From the cell containing the given text, extract its center point as (X, Y) coordinate. 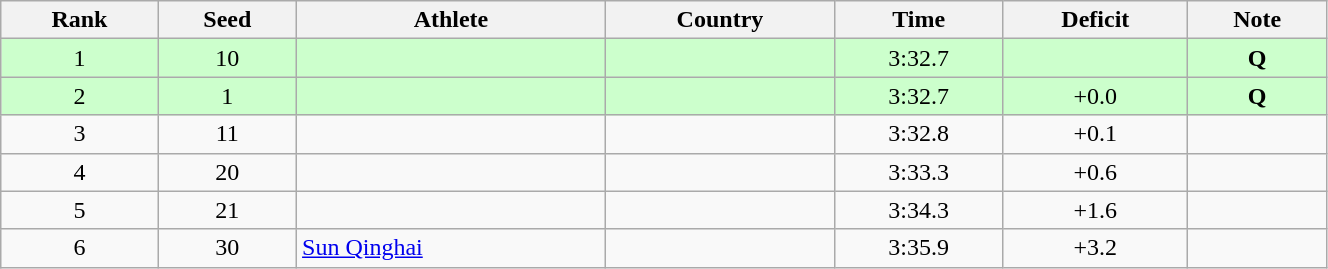
+0.6 (1096, 172)
10 (227, 58)
Time (919, 20)
+0.0 (1096, 96)
3:32.8 (919, 134)
3:33.3 (919, 172)
+0.1 (1096, 134)
2 (80, 96)
Rank (80, 20)
Seed (227, 20)
6 (80, 248)
5 (80, 210)
3:34.3 (919, 210)
Note (1257, 20)
4 (80, 172)
+3.2 (1096, 248)
Sun Qinghai (452, 248)
Country (720, 20)
+1.6 (1096, 210)
21 (227, 210)
3:35.9 (919, 248)
Athlete (452, 20)
20 (227, 172)
Deficit (1096, 20)
3 (80, 134)
30 (227, 248)
11 (227, 134)
